Output the [X, Y] coordinate of the center of the cell containing the given text.  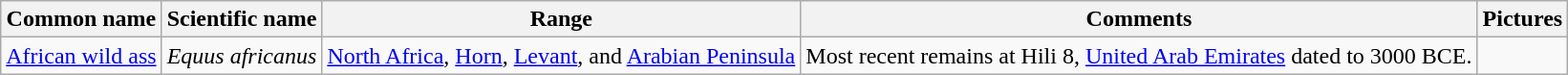
Common name [81, 19]
Equus africanus [242, 56]
Scientific name [242, 19]
North Africa, Horn, Levant, and Arabian Peninsula [562, 56]
African wild ass [81, 56]
Most recent remains at Hili 8, United Arab Emirates dated to 3000 BCE. [1139, 56]
Comments [1139, 19]
Range [562, 19]
Pictures [1523, 19]
